Extract the [x, y] coordinate from the center of the cell holding the provided text.  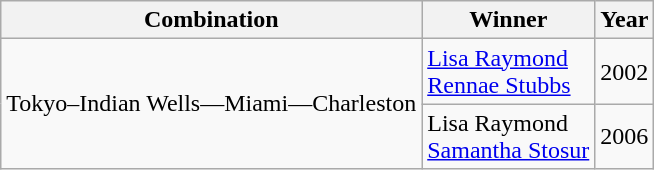
Year [624, 20]
Lisa Raymond Rennae Stubbs [508, 72]
Lisa Raymond Samantha Stosur [508, 136]
Winner [508, 20]
2002 [624, 72]
Combination [212, 20]
Tokyo–Indian Wells—Miami—Charleston [212, 104]
2006 [624, 136]
